Locate the cell with the specified text and output its [X, Y] center coordinate. 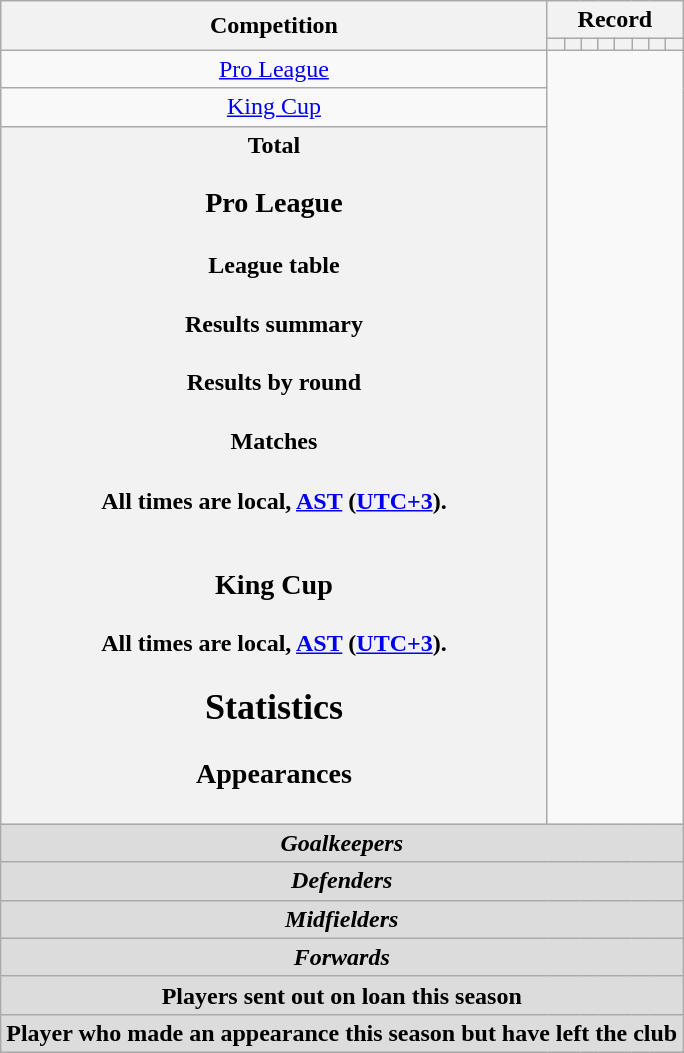
Forwards [342, 957]
King Cup [274, 107]
Goalkeepers [342, 843]
Pro League [274, 69]
Record [615, 20]
Defenders [342, 881]
Players sent out on loan this season [342, 995]
Competition [274, 26]
Player who made an appearance this season but have left the club [342, 1033]
Midfielders [342, 919]
